For the text-containing cell, return its midpoint in (X, Y) coordinate format. 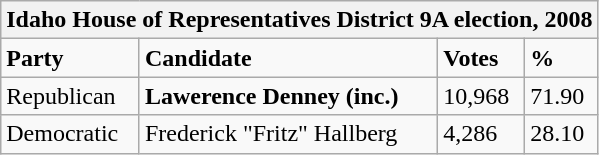
Idaho House of Representatives District 9A election, 2008 (300, 20)
Candidate (288, 58)
28.10 (562, 134)
Frederick "Fritz" Hallberg (288, 134)
Republican (70, 96)
4,286 (482, 134)
Democratic (70, 134)
10,968 (482, 96)
71.90 (562, 96)
Votes (482, 58)
% (562, 58)
Lawerence Denney (inc.) (288, 96)
Party (70, 58)
